From the cell containing the given text, extract its center point as [X, Y] coordinate. 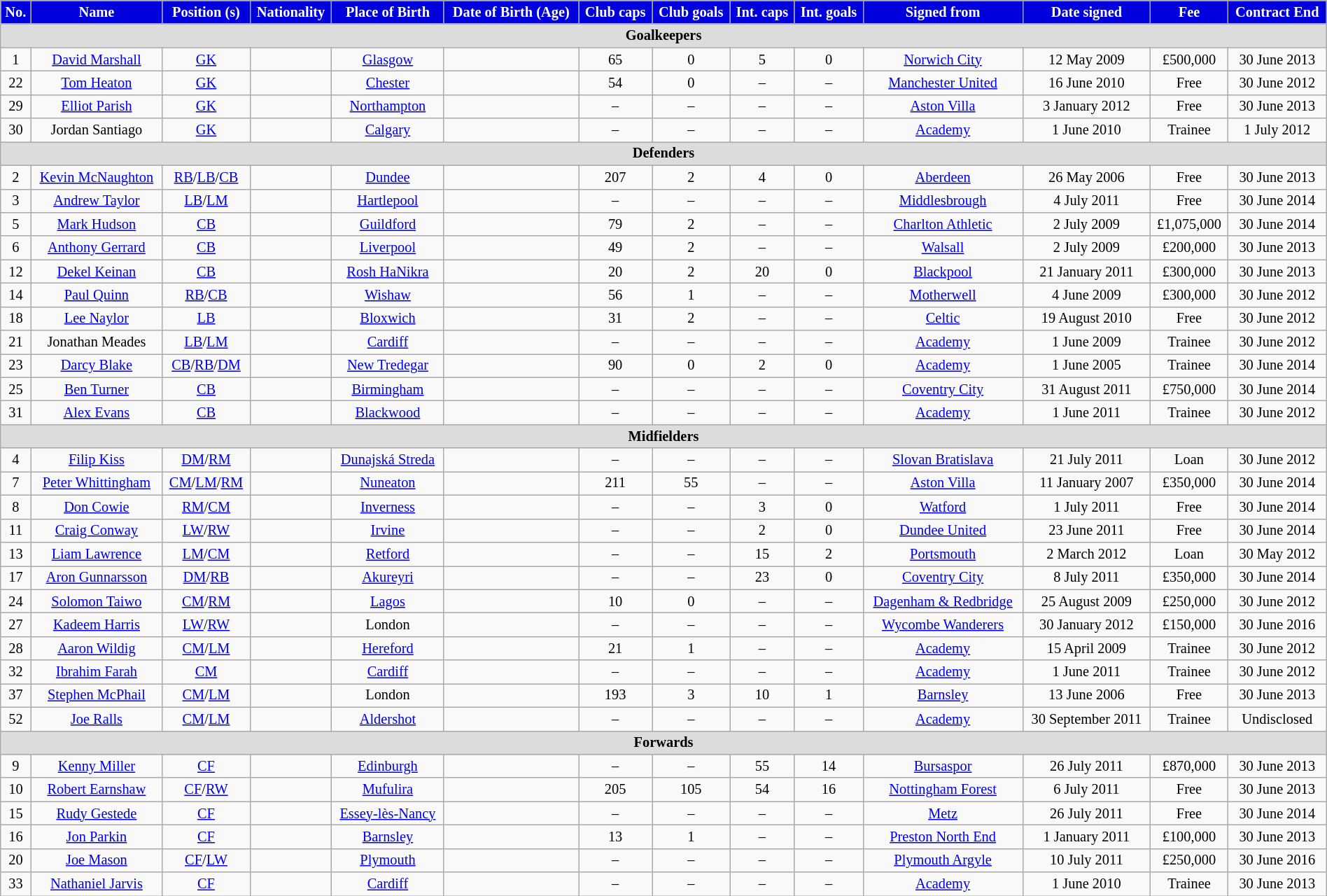
211 [616, 483]
Craig Conway [97, 531]
30 [15, 130]
Dundee United [943, 531]
Liam Lawrence [97, 554]
Lee Naylor [97, 318]
6 July 2011 [1086, 790]
£1,075,000 [1190, 224]
Club caps [616, 12]
Contract End [1277, 12]
79 [616, 224]
RM/CM [206, 507]
1 June 2005 [1086, 365]
Hartlepool [388, 201]
Preston North End [943, 836]
1 July 2011 [1086, 507]
Guildford [388, 224]
Portsmouth [943, 554]
Jonathan Meades [97, 342]
CM/LM/RM [206, 483]
Alex Evans [97, 412]
Mark Hudson [97, 224]
Defenders [663, 153]
CM [206, 672]
£500,000 [1190, 59]
No. [15, 12]
Northampton [388, 106]
Akureyri [388, 577]
30 September 2011 [1086, 719]
RB/LB/CB [206, 177]
Tom Heaton [97, 83]
Rosh HaNikra [388, 272]
Signed from [943, 12]
Lagos [388, 601]
16 June 2010 [1086, 83]
Metz [943, 813]
Midfielders [663, 436]
17 [15, 577]
15 April 2009 [1086, 648]
Date signed [1086, 12]
£150,000 [1190, 624]
Dundee [388, 177]
1 June 2009 [1086, 342]
7 [15, 483]
205 [616, 790]
Chester [388, 83]
CF/LW [206, 860]
Joe Ralls [97, 719]
13 June 2006 [1086, 695]
Aberdeen [943, 177]
DM/RM [206, 460]
Middlesbrough [943, 201]
37 [15, 695]
Date of Birth (Age) [511, 12]
£750,000 [1190, 389]
4 June 2009 [1086, 295]
Int. caps [762, 12]
Anthony Gerrard [97, 248]
18 [15, 318]
Nottingham Forest [943, 790]
65 [616, 59]
26 May 2006 [1086, 177]
Ben Turner [97, 389]
RB/CB [206, 295]
Wycombe Wanderers [943, 624]
27 [15, 624]
Irvine [388, 531]
Int. goals [829, 12]
22 [15, 83]
21 July 2011 [1086, 460]
Kadeem Harris [97, 624]
Nuneaton [388, 483]
Forwards [663, 743]
Fee [1190, 12]
Stephen McPhail [97, 695]
11 [15, 531]
19 August 2010 [1086, 318]
Slovan Bratislava [943, 460]
Jordan Santiago [97, 130]
Elliot Parish [97, 106]
Filip Kiss [97, 460]
Robert Earnshaw [97, 790]
DM/RB [206, 577]
31 August 2011 [1086, 389]
LM/CM [206, 554]
Goalkeepers [663, 36]
Manchester United [943, 83]
Name [97, 12]
Paul Quinn [97, 295]
8 July 2011 [1086, 577]
Liverpool [388, 248]
8 [15, 507]
Watford [943, 507]
90 [616, 365]
CF/RW [206, 790]
Peter Whittingham [97, 483]
£870,000 [1190, 766]
Birmingham [388, 389]
56 [616, 295]
Dagenham & Redbridge [943, 601]
24 [15, 601]
Blackpool [943, 272]
Rudy Gestede [97, 813]
Inverness [388, 507]
New Tredegar [388, 365]
Aaron Wildig [97, 648]
Club goals [691, 12]
Plymouth Argyle [943, 860]
Kevin McNaughton [97, 177]
25 [15, 389]
Undisclosed [1277, 719]
30 May 2012 [1277, 554]
£100,000 [1190, 836]
21 January 2011 [1086, 272]
Nathaniel Jarvis [97, 884]
Hereford [388, 648]
49 [616, 248]
207 [616, 177]
CM/RM [206, 601]
Glasgow [388, 59]
29 [15, 106]
12 [15, 272]
Bloxwich [388, 318]
105 [691, 790]
Jon Parkin [97, 836]
David Marshall [97, 59]
Charlton Athletic [943, 224]
Motherwell [943, 295]
9 [15, 766]
Essey-lès-Nancy [388, 813]
Plymouth [388, 860]
Dekel Keinan [97, 272]
Calgary [388, 130]
Place of Birth [388, 12]
1 January 2011 [1086, 836]
Kenny Miller [97, 766]
33 [15, 884]
2 March 2012 [1086, 554]
4 July 2011 [1086, 201]
3 January 2012 [1086, 106]
Wishaw [388, 295]
Solomon Taiwo [97, 601]
Retford [388, 554]
10 July 2011 [1086, 860]
28 [15, 648]
Dunajská Streda [388, 460]
Andrew Taylor [97, 201]
Blackwood [388, 412]
CB/RB/DM [206, 365]
Nationality [291, 12]
Walsall [943, 248]
30 January 2012 [1086, 624]
£200,000 [1190, 248]
23 June 2011 [1086, 531]
Joe Mason [97, 860]
Aron Gunnarsson [97, 577]
12 May 2009 [1086, 59]
193 [616, 695]
Position (s) [206, 12]
Celtic [943, 318]
1 July 2012 [1277, 130]
11 January 2007 [1086, 483]
LB [206, 318]
Bursaspor [943, 766]
Mufulira [388, 790]
25 August 2009 [1086, 601]
52 [15, 719]
Darcy Blake [97, 365]
Aldershot [388, 719]
Edinburgh [388, 766]
Norwich City [943, 59]
6 [15, 248]
Ibrahim Farah [97, 672]
Don Cowie [97, 507]
32 [15, 672]
